Extract the [X, Y] coordinate from the center of the cell holding the provided text.  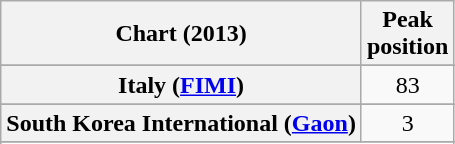
3 [407, 123]
83 [407, 85]
Chart (2013) [182, 34]
Peakposition [407, 34]
Italy (FIMI) [182, 85]
South Korea International (Gaon) [182, 123]
